Extract the (x, y) coordinate from the center of the cell holding the provided text.  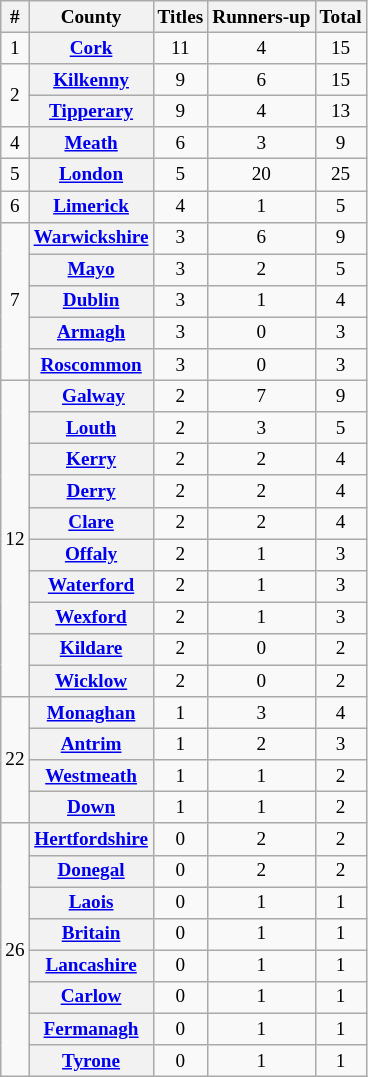
Wexford (91, 618)
Britain (91, 934)
Westmeath (91, 776)
Titles (180, 17)
11 (180, 48)
Hertfordshire (91, 839)
Carlow (91, 997)
Offaly (91, 554)
26 (15, 950)
Derry (91, 491)
Lancashire (91, 966)
25 (340, 175)
Down (91, 808)
Kildare (91, 649)
Clare (91, 523)
Limerick (91, 206)
13 (340, 111)
Cork (91, 48)
Monaghan (91, 713)
22 (15, 760)
12 (15, 538)
Warwickshire (91, 238)
Wicklow (91, 681)
Waterford (91, 586)
Kerry (91, 460)
Dublin (91, 301)
20 (262, 175)
Roscommon (91, 365)
Donegal (91, 871)
Louth (91, 428)
London (91, 175)
Kilkenny (91, 80)
Meath (91, 143)
# (15, 17)
Armagh (91, 333)
Galway (91, 396)
County (91, 17)
Total (340, 17)
Runners-up (262, 17)
Tyrone (91, 1061)
Fermanagh (91, 1029)
Laois (91, 902)
Tipperary (91, 111)
Antrim (91, 744)
Mayo (91, 270)
